Return the (x, y) coordinate for the center point of the cell that contains the specified text.  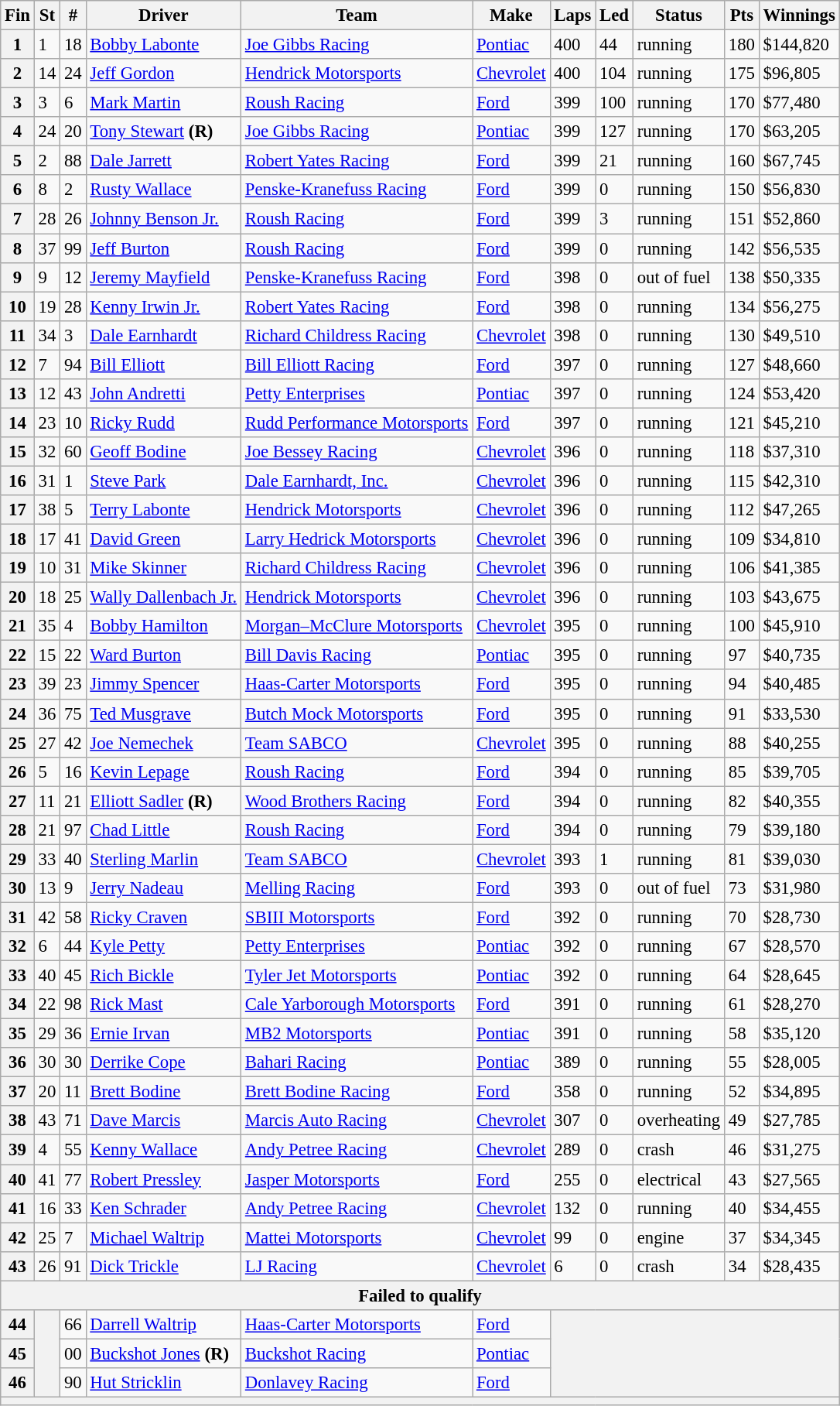
Cale Yarborough Motorsports (356, 1004)
$53,420 (799, 394)
Rusty Wallace (163, 190)
$34,455 (799, 1208)
Jeff Burton (163, 248)
103 (741, 597)
118 (741, 452)
Dale Jarrett (163, 161)
Larry Hedrick Motorsports (356, 539)
98 (73, 1004)
$33,530 (799, 713)
$40,735 (799, 655)
$48,660 (799, 364)
Terry Labonte (163, 510)
Wood Brothers Racing (356, 801)
$45,210 (799, 422)
$144,820 (799, 45)
$28,435 (799, 1266)
Melling Racing (356, 888)
$40,355 (799, 801)
Bahari Racing (356, 1062)
Brett Bodine Racing (356, 1092)
$49,510 (799, 335)
Laps (572, 15)
Mattei Motorsports (356, 1237)
Bill Elliott (163, 364)
106 (741, 568)
130 (741, 335)
Kenny Wallace (163, 1150)
90 (73, 1383)
Michael Waltrip (163, 1237)
Jerry Nadeau (163, 888)
109 (741, 539)
Morgan–McClure Motorsports (356, 626)
289 (572, 1150)
389 (572, 1062)
Kenny Irwin Jr. (163, 306)
Hut Stricklin (163, 1383)
61 (741, 1004)
David Green (163, 539)
Steve Park (163, 481)
$34,895 (799, 1092)
Marcis Auto Racing (356, 1121)
$96,805 (799, 74)
$31,980 (799, 888)
00 (73, 1353)
75 (73, 713)
Bill Davis Racing (356, 655)
$40,255 (799, 743)
73 (741, 888)
Rich Bickle (163, 976)
Ted Musgrave (163, 713)
Jeremy Mayfield (163, 277)
Bobby Hamilton (163, 626)
electrical (678, 1179)
Donlavey Racing (356, 1383)
77 (73, 1179)
Sterling Marlin (163, 859)
67 (741, 946)
71 (73, 1121)
Chad Little (163, 830)
$39,705 (799, 771)
Kevin Lepage (163, 771)
$47,265 (799, 510)
$39,030 (799, 859)
Status (678, 15)
Johnny Benson Jr. (163, 219)
$37,310 (799, 452)
Mark Martin (163, 103)
$28,645 (799, 976)
$28,570 (799, 946)
$52,860 (799, 219)
Dave Marcis (163, 1121)
$27,785 (799, 1121)
$34,810 (799, 539)
Joe Nemechek (163, 743)
358 (572, 1092)
$50,335 (799, 277)
Dale Earnhardt (163, 335)
$77,480 (799, 103)
70 (741, 917)
Dale Earnhardt, Inc. (356, 481)
Bobby Labonte (163, 45)
$35,120 (799, 1034)
Ward Burton (163, 655)
49 (741, 1121)
Led (614, 15)
$41,385 (799, 568)
Tony Stewart (R) (163, 132)
John Andretti (163, 394)
52 (741, 1092)
85 (741, 771)
175 (741, 74)
Jasper Motorsports (356, 1179)
79 (741, 830)
Rick Mast (163, 1004)
Ernie Irvan (163, 1034)
Team (356, 15)
$56,535 (799, 248)
Fin (18, 15)
Darrell Waltrip (163, 1325)
Pts (741, 15)
$45,910 (799, 626)
Ken Schrader (163, 1208)
MB2 Motorsports (356, 1034)
151 (741, 219)
Dick Trickle (163, 1266)
$28,730 (799, 917)
180 (741, 45)
307 (572, 1121)
134 (741, 306)
115 (741, 481)
Derrike Cope (163, 1062)
$28,005 (799, 1062)
82 (741, 801)
255 (572, 1179)
Jimmy Spencer (163, 685)
Kyle Petty (163, 946)
$34,345 (799, 1237)
SBIII Motorsports (356, 917)
Jeff Gordon (163, 74)
Butch Mock Motorsports (356, 713)
64 (741, 976)
$63,205 (799, 132)
142 (741, 248)
Rudd Performance Motorsports (356, 422)
Ricky Craven (163, 917)
112 (741, 510)
$42,310 (799, 481)
160 (741, 161)
Tyler Jet Motorsports (356, 976)
Driver (163, 15)
$67,745 (799, 161)
Failed to qualify (420, 1295)
Buckshot Racing (356, 1353)
engine (678, 1237)
$56,275 (799, 306)
LJ Racing (356, 1266)
$28,270 (799, 1004)
$43,675 (799, 597)
150 (741, 190)
Mike Skinner (163, 568)
$27,565 (799, 1179)
66 (73, 1325)
Joe Bessey Racing (356, 452)
Winnings (799, 15)
60 (73, 452)
Bill Elliott Racing (356, 364)
Geoff Bodine (163, 452)
$31,275 (799, 1150)
Buckshot Jones (R) (163, 1353)
$40,485 (799, 685)
Make (511, 15)
$56,830 (799, 190)
138 (741, 277)
Brett Bodine (163, 1092)
$39,180 (799, 830)
Wally Dallenbach Jr. (163, 597)
104 (614, 74)
124 (741, 394)
Robert Pressley (163, 1179)
132 (572, 1208)
81 (741, 859)
St (46, 15)
Elliott Sadler (R) (163, 801)
Ricky Rudd (163, 422)
121 (741, 422)
# (73, 15)
overheating (678, 1121)
